Scan for the cell matching the given text and deliver its [X, Y] coordinate at center. 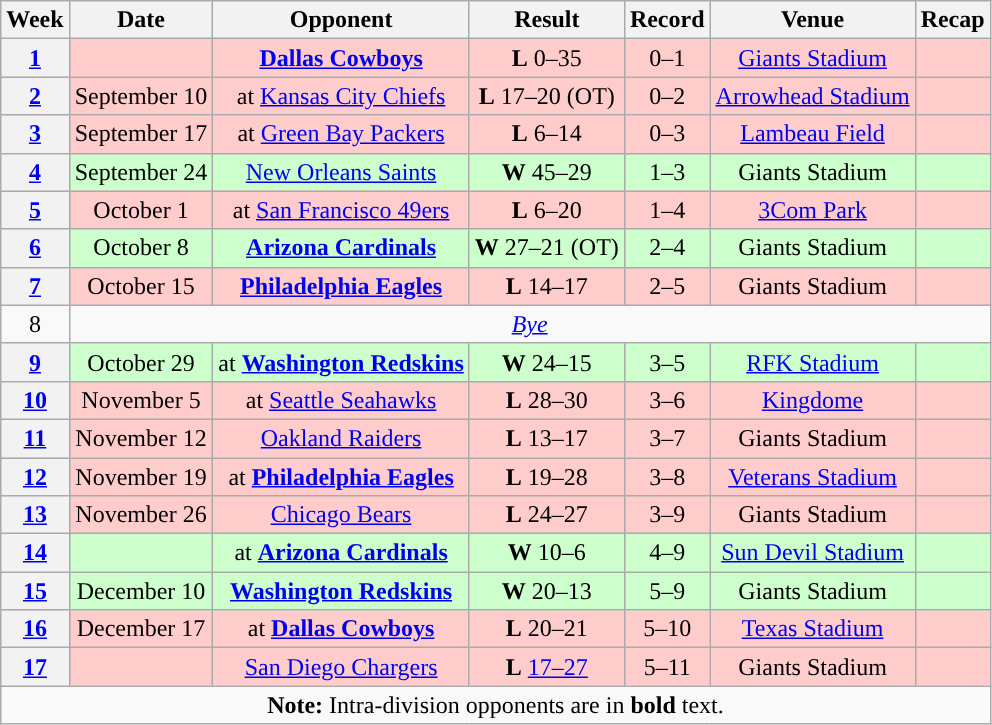
New Orleans Saints [341, 172]
Date [141, 20]
4–9 [667, 553]
September 10 [141, 96]
16 [35, 629]
3 [35, 134]
1–4 [667, 210]
Dallas Cowboys [341, 58]
Venue [812, 20]
at Philadelphia Eagles [341, 477]
11 [35, 438]
Opponent [341, 20]
L 19–28 [546, 477]
2–4 [667, 248]
L 6–14 [546, 134]
Week [35, 20]
L 17–27 [546, 667]
December 10 [141, 591]
0–3 [667, 134]
November 12 [141, 438]
10 [35, 400]
Note: Intra-division opponents are in bold text. [496, 705]
3–5 [667, 362]
2 [35, 96]
Texas Stadium [812, 629]
5–10 [667, 629]
L 14–17 [546, 286]
W 20–13 [546, 591]
13 [35, 515]
0–1 [667, 58]
3–8 [667, 477]
at Green Bay Packers [341, 134]
Arizona Cardinals [341, 248]
L 0–35 [546, 58]
7 [35, 286]
W 27–21 (OT) [546, 248]
8 [35, 324]
Philadelphia Eagles [341, 286]
17 [35, 667]
October 29 [141, 362]
at Seattle Seahawks [341, 400]
L 24–27 [546, 515]
3–7 [667, 438]
9 [35, 362]
Recap [952, 20]
5 [35, 210]
November 19 [141, 477]
3Com Park [812, 210]
Record [667, 20]
L 17–20 (OT) [546, 96]
5–9 [667, 591]
Veterans Stadium [812, 477]
Sun Devil Stadium [812, 553]
at Washington Redskins [341, 362]
Lambeau Field [812, 134]
L 28–30 [546, 400]
4 [35, 172]
2–5 [667, 286]
0–2 [667, 96]
Bye [530, 324]
Arrowhead Stadium [812, 96]
L 6–20 [546, 210]
October 15 [141, 286]
1 [35, 58]
October 8 [141, 248]
W 45–29 [546, 172]
5–11 [667, 667]
L 13–17 [546, 438]
Kingdome [812, 400]
at Arizona Cardinals [341, 553]
12 [35, 477]
Result [546, 20]
3–9 [667, 515]
at Kansas City Chiefs [341, 96]
September 24 [141, 172]
San Diego Chargers [341, 667]
November 26 [141, 515]
RFK Stadium [812, 362]
14 [35, 553]
W 24–15 [546, 362]
W 10–6 [546, 553]
at Dallas Cowboys [341, 629]
October 1 [141, 210]
L 20–21 [546, 629]
15 [35, 591]
December 17 [141, 629]
Washington Redskins [341, 591]
September 17 [141, 134]
at San Francisco 49ers [341, 210]
3–6 [667, 400]
Chicago Bears [341, 515]
6 [35, 248]
November 5 [141, 400]
Oakland Raiders [341, 438]
1–3 [667, 172]
